Identify which cell holds the provided text, then report its (x, y) central coordinate. 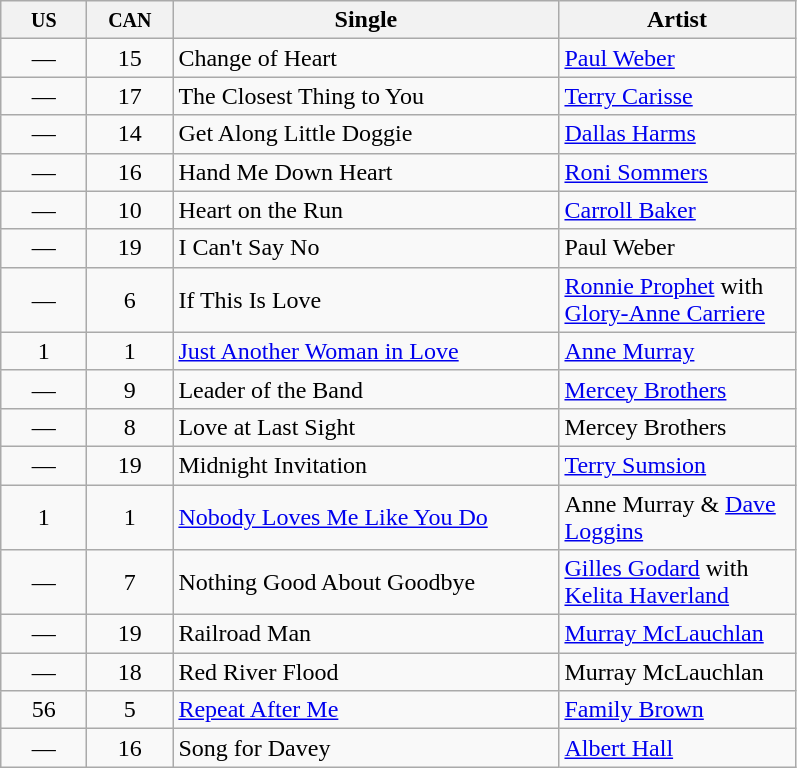
Nobody Loves Me Like You Do (366, 516)
I Can't Say No (366, 248)
Get Along Little Doggie (366, 134)
18 (130, 672)
5 (130, 710)
Hand Me Down Heart (366, 172)
Roni Sommers (677, 172)
Nothing Good About Goodbye (366, 582)
If This Is Love (366, 300)
9 (130, 389)
Artist (677, 20)
Gilles Godard with Kelita Haverland (677, 582)
14 (130, 134)
8 (130, 427)
10 (130, 210)
Song for Davey (366, 748)
Railroad Man (366, 634)
The Closest Thing to You (366, 96)
Anne Murray & Dave Loggins (677, 516)
Change of Heart (366, 58)
Ronnie Prophet with Glory-Anne Carriere (677, 300)
Love at Last Sight (366, 427)
6 (130, 300)
15 (130, 58)
Terry Sumsion (677, 465)
Single (366, 20)
Terry Carisse (677, 96)
Red River Flood (366, 672)
Carroll Baker (677, 210)
CAN (130, 20)
Dallas Harms (677, 134)
Repeat After Me (366, 710)
Heart on the Run (366, 210)
Midnight Invitation (366, 465)
Albert Hall (677, 748)
7 (130, 582)
17 (130, 96)
Just Another Woman in Love (366, 351)
Anne Murray (677, 351)
Family Brown (677, 710)
US (44, 20)
56 (44, 710)
Leader of the Band (366, 389)
